Provide the (x, y) coordinate of the cell's center where the given text is located.  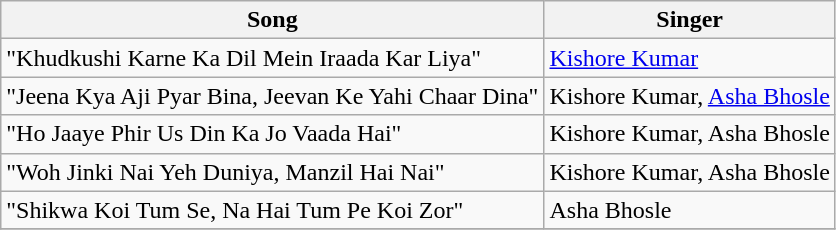
Singer (690, 20)
"Shikwa Koi Tum Se, Na Hai Tum Pe Koi Zor" (272, 210)
Kishore Kumar (690, 58)
"Woh Jinki Nai Yeh Duniya, Manzil Hai Nai" (272, 172)
"Khudkushi Karne Ka Dil Mein Iraada Kar Liya" (272, 58)
Song (272, 20)
Asha Bhosle (690, 210)
"Ho Jaaye Phir Us Din Ka Jo Vaada Hai" (272, 134)
"Jeena Kya Aji Pyar Bina, Jeevan Ke Yahi Chaar Dina" (272, 96)
